Locate the cell with the specified text and output its (x, y) center coordinate. 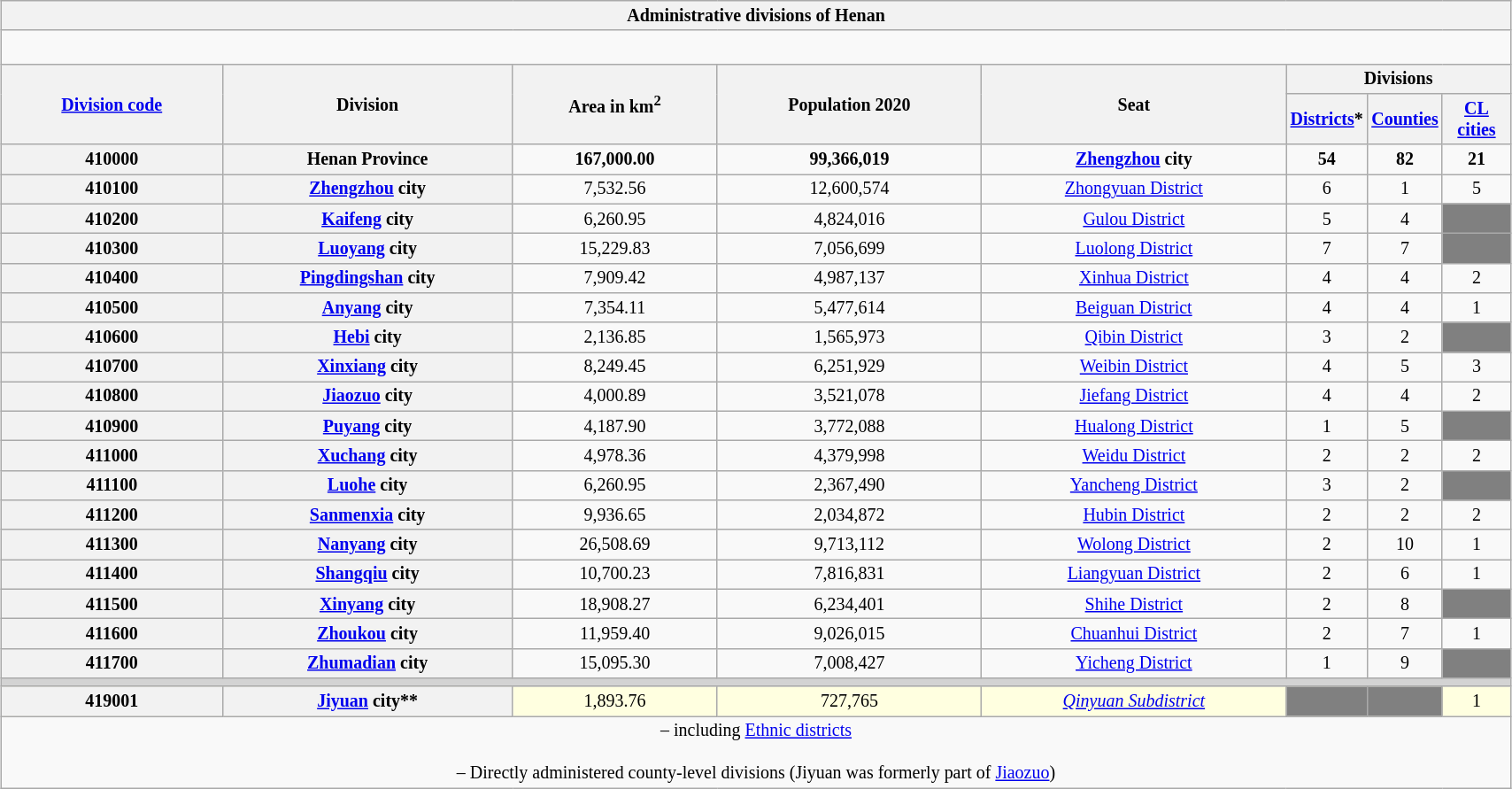
Xuchang city (367, 455)
15,229.83 (614, 248)
6,251,929 (850, 367)
410500 (112, 308)
4,000.89 (614, 397)
Kaifeng city (367, 218)
Seat (1134, 104)
Weibin District (1134, 367)
Jiefang District (1134, 397)
18,908.27 (614, 604)
Population 2020 (850, 104)
7,008,427 (850, 664)
410600 (112, 336)
Beiguan District (1134, 308)
7,816,831 (850, 574)
– including Ethnic districts – Directly administered county-level divisions (Jiyuan was formerly part of Jiaozuo) (756, 753)
Xinyang city (367, 604)
Area in km2 (614, 104)
410900 (112, 427)
Qibin District (1134, 336)
7,909.42 (614, 278)
8,249.45 (614, 367)
Shangqiu city (367, 574)
419001 (112, 701)
4,379,998 (850, 455)
2,136.85 (614, 336)
Xinxiang city (367, 367)
Division code (112, 104)
727,765 (850, 701)
410100 (112, 190)
10 (1404, 545)
411400 (112, 574)
Puyang city (367, 427)
1,565,973 (850, 336)
Liangyuan District (1134, 574)
411700 (112, 664)
1,893.76 (614, 701)
Counties (1404, 119)
7,354.11 (614, 308)
9 (1404, 664)
410300 (112, 248)
3,521,078 (850, 397)
Qinyuan Subdistrict (1134, 701)
7,532.56 (614, 190)
99,366,019 (850, 159)
2,367,490 (850, 485)
9,713,112 (850, 545)
Wolong District (1134, 545)
411600 (112, 634)
Weidu District (1134, 455)
6,234,401 (850, 604)
7,056,699 (850, 248)
411000 (112, 455)
410800 (112, 397)
CL cities (1477, 119)
3,772,088 (850, 427)
8 (1404, 604)
4,978.36 (614, 455)
Zhoukou city (367, 634)
2,034,872 (850, 515)
21 (1477, 159)
Luolong District (1134, 248)
82 (1404, 159)
Zhumadian city (367, 664)
410000 (112, 159)
Jiaozuo city (367, 397)
Anyang city (367, 308)
4,987,137 (850, 278)
167,000.00 (614, 159)
Sanmenxia city (367, 515)
Nanyang city (367, 545)
410200 (112, 218)
Henan Province (367, 159)
410400 (112, 278)
10,700.23 (614, 574)
411500 (112, 604)
Yicheng District (1134, 664)
54 (1327, 159)
410700 (112, 367)
Luohe city (367, 485)
Administrative divisions of Henan (756, 16)
Zhongyuan District (1134, 190)
Yancheng District (1134, 485)
411200 (112, 515)
26,508.69 (614, 545)
Pingdingshan city (367, 278)
Luoyang city (367, 248)
15,095.30 (614, 664)
Divisions (1399, 80)
Jiyuan city** (367, 701)
Gulou District (1134, 218)
Districts* (1327, 119)
Hebi city (367, 336)
Hubin District (1134, 515)
411300 (112, 545)
Chuanhui District (1134, 634)
Hualong District (1134, 427)
9,936.65 (614, 515)
411100 (112, 485)
5,477,614 (850, 308)
9,026,015 (850, 634)
Division (367, 104)
4,187.90 (614, 427)
4,824,016 (850, 218)
11,959.40 (614, 634)
Shihe District (1134, 604)
12,600,574 (850, 190)
Xinhua District (1134, 278)
